For the text-containing cell, return its midpoint in (x, y) coordinate format. 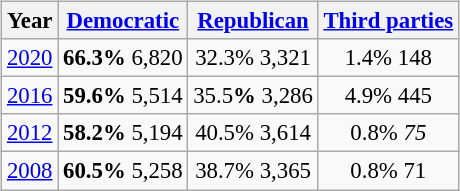
Republican (253, 21)
Democratic (123, 21)
2008 (30, 171)
0.8% 71 (388, 171)
66.3% 6,820 (123, 58)
1.4% 148 (388, 58)
Third parties (388, 21)
58.2% 5,194 (123, 133)
59.6% 5,514 (123, 96)
35.5% 3,286 (253, 96)
60.5% 5,258 (123, 171)
4.9% 445 (388, 96)
38.7% 3,365 (253, 171)
32.3% 3,321 (253, 58)
2016 (30, 96)
Year (30, 21)
2012 (30, 133)
2020 (30, 58)
40.5% 3,614 (253, 133)
0.8% 75 (388, 133)
